Search for the cell housing the specified text and yield its (X, Y) center coordinate. 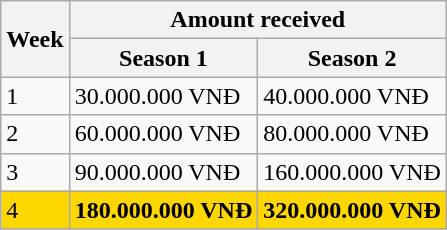
2 (35, 134)
30.000.000 VNĐ (164, 96)
Season 1 (164, 58)
Season 2 (352, 58)
90.000.000 VNĐ (164, 172)
40.000.000 VNĐ (352, 96)
60.000.000 VNĐ (164, 134)
80.000.000 VNĐ (352, 134)
160.000.000 VNĐ (352, 172)
Amount received (258, 20)
1 (35, 96)
320.000.000 VNĐ (352, 210)
Week (35, 39)
180.000.000 VNĐ (164, 210)
3 (35, 172)
4 (35, 210)
